Search for the cell housing the specified text and yield its [x, y] center coordinate. 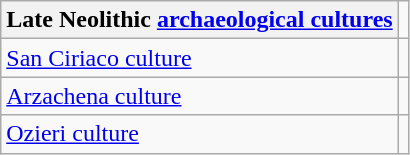
Ozieri culture [200, 134]
Late Neolithic archaeological cultures [200, 20]
San Ciriaco culture [200, 58]
Arzachena culture [200, 96]
